Return (X, Y) of the center of cell containing provided text 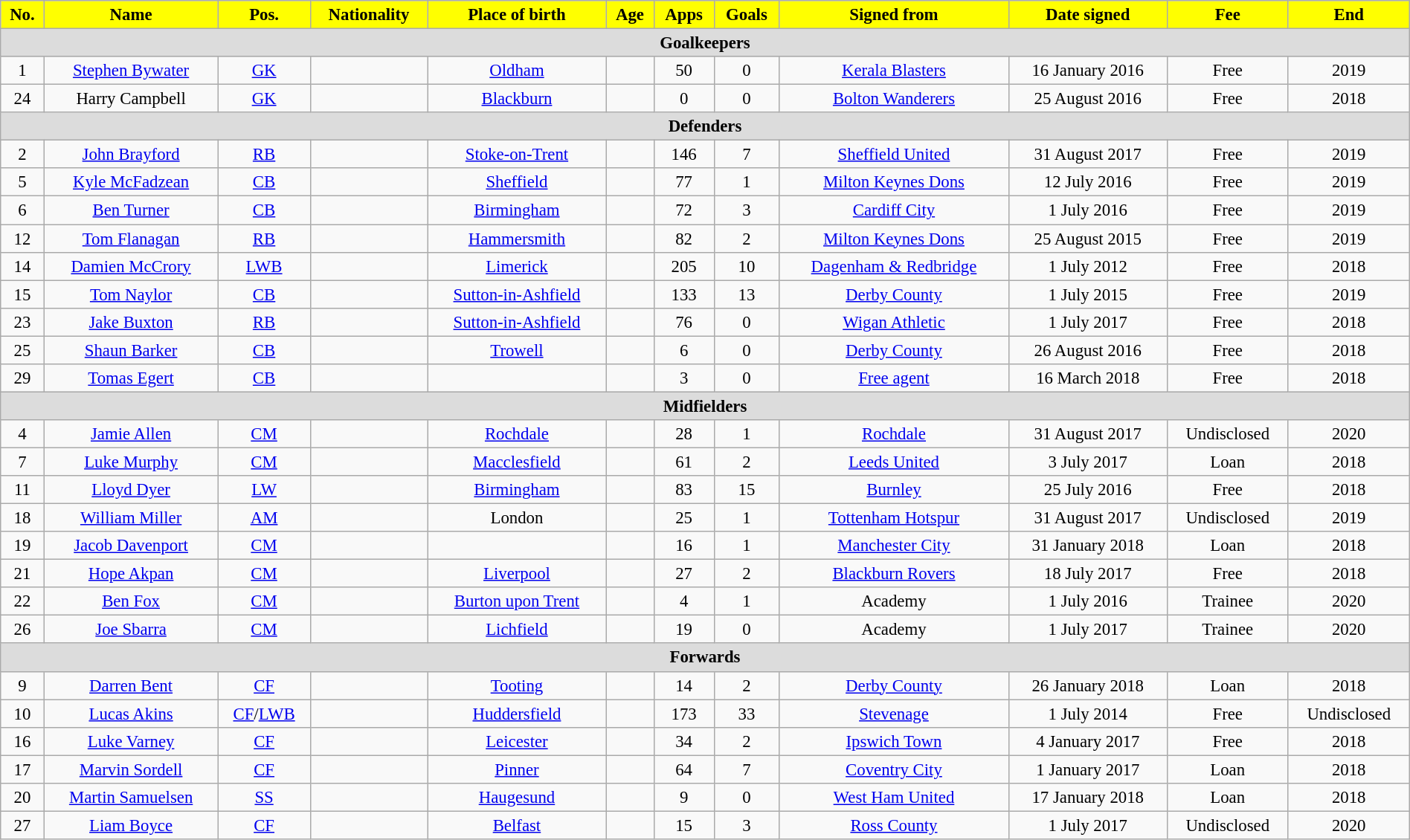
25 August 2015 (1087, 239)
1 July 2014 (1087, 714)
17 January 2018 (1087, 798)
Forwards (705, 658)
Stoke-on-Trent (517, 155)
18 (22, 518)
Apps (684, 15)
Blackburn (517, 99)
LWB (264, 266)
Leeds United (894, 462)
11 (22, 490)
Place of birth (517, 15)
205 (684, 266)
Nationality (369, 15)
Luke Varney (131, 741)
Limerick (517, 266)
133 (684, 294)
Cardiff City (894, 210)
Jake Buxton (131, 322)
Ben Turner (131, 210)
61 (684, 462)
Stevenage (894, 714)
Sheffield United (894, 155)
Lucas Akins (131, 714)
No. (22, 15)
Belfast (517, 825)
Hammersmith (517, 239)
3 July 2017 (1087, 462)
Jacob Davenport (131, 546)
West Ham United (894, 798)
Macclesfield (517, 462)
Age (630, 15)
Blackburn Rovers (894, 574)
4 January 2017 (1087, 741)
16 March 2018 (1087, 378)
25 August 2016 (1087, 99)
1 July 2012 (1087, 266)
20 (22, 798)
17 (22, 769)
CF/LWB (264, 714)
Bolton Wanderers (894, 99)
Martin Samuelsen (131, 798)
173 (684, 714)
Kerala Blasters (894, 71)
Pos. (264, 15)
Pinner (517, 769)
1 January 2017 (1087, 769)
1 July 2015 (1087, 294)
Kyle McFadzean (131, 182)
Tottenham Hotspur (894, 518)
25 July 2016 (1087, 490)
Burton upon Trent (517, 601)
Hope Akpan (131, 574)
31 January 2018 (1087, 546)
AM (264, 518)
18 July 2017 (1087, 574)
Stephen Bywater (131, 71)
Huddersfield (517, 714)
Ross County (894, 825)
Harry Campbell (131, 99)
13 (747, 294)
28 (684, 434)
26 January 2018 (1087, 685)
Wigan Athletic (894, 322)
23 (22, 322)
Free agent (894, 378)
Burnley (894, 490)
Signed from (894, 15)
77 (684, 182)
26 (22, 630)
21 (22, 574)
146 (684, 155)
76 (684, 322)
William Miller (131, 518)
John Brayford (131, 155)
Ben Fox (131, 601)
Darren Bent (131, 685)
LW (264, 490)
Ipswich Town (894, 741)
Sheffield (517, 182)
72 (684, 210)
34 (684, 741)
82 (684, 239)
Fee (1227, 15)
Liverpool (517, 574)
24 (22, 99)
Liam Boyce (131, 825)
Damien McCrory (131, 266)
Tom Flanagan (131, 239)
Marvin Sordell (131, 769)
Lloyd Dyer (131, 490)
Tom Naylor (131, 294)
Goalkeepers (705, 43)
Trowell (517, 350)
Coventry City (894, 769)
5 (22, 182)
Leicester (517, 741)
29 (22, 378)
Name (131, 15)
Midfielders (705, 406)
83 (684, 490)
Manchester City (894, 546)
Haugesund (517, 798)
London (517, 518)
Shaun Barker (131, 350)
Date signed (1087, 15)
50 (684, 71)
Goals (747, 15)
33 (747, 714)
Defenders (705, 126)
26 August 2016 (1087, 350)
Luke Murphy (131, 462)
16 January 2016 (1087, 71)
12 July 2016 (1087, 182)
Joe Sbarra (131, 630)
22 (22, 601)
Tomas Egert (131, 378)
Jamie Allen (131, 434)
12 (22, 239)
End (1349, 15)
SS (264, 798)
Lichfield (517, 630)
Tooting (517, 685)
64 (684, 769)
Dagenham & Redbridge (894, 266)
Oldham (517, 71)
